Search for the cell housing the specified text and yield its [x, y] center coordinate. 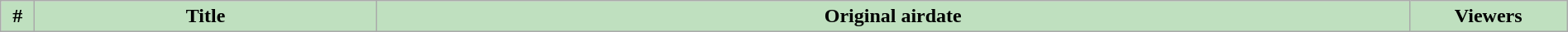
# [18, 16]
Viewers [1489, 16]
Original airdate [893, 16]
Title [205, 16]
